Identify which cell holds the provided text, then report its [X, Y] central coordinate. 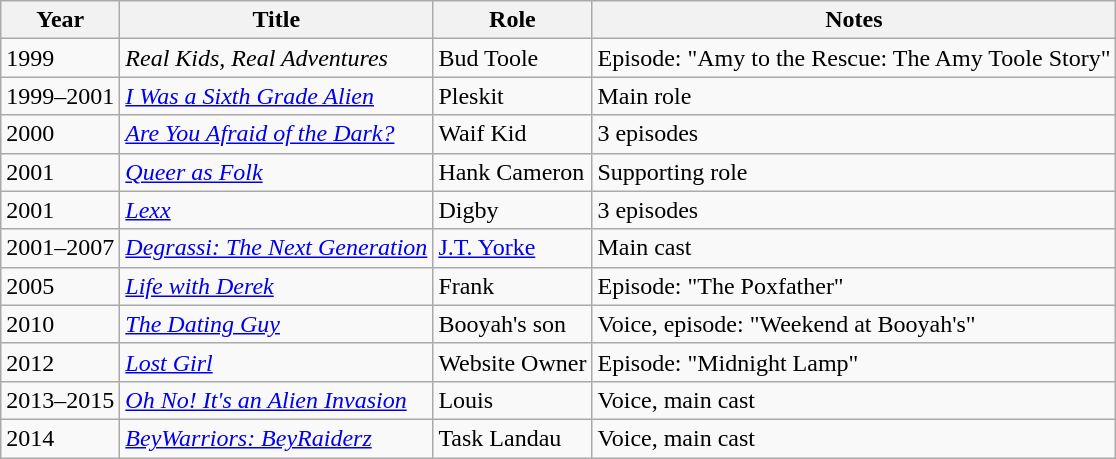
Role [512, 20]
Waif Kid [512, 134]
Lexx [276, 210]
Supporting role [854, 172]
Notes [854, 20]
Episode: "Midnight Lamp" [854, 362]
2005 [60, 286]
Frank [512, 286]
Main cast [854, 248]
2012 [60, 362]
Pleskit [512, 96]
J.T. Yorke [512, 248]
Bud Toole [512, 58]
2001–2007 [60, 248]
Hank Cameron [512, 172]
Are You Afraid of the Dark? [276, 134]
Episode: "The Poxfather" [854, 286]
Episode: "Amy to the Rescue: The Amy Toole Story" [854, 58]
Oh No! It's an Alien Invasion [276, 400]
2010 [60, 324]
1999–2001 [60, 96]
Voice, episode: "Weekend at Booyah's" [854, 324]
Louis [512, 400]
Website Owner [512, 362]
Booyah's son [512, 324]
Digby [512, 210]
The Dating Guy [276, 324]
Title [276, 20]
2013–2015 [60, 400]
Task Landau [512, 438]
Real Kids, Real Adventures [276, 58]
I Was a Sixth Grade Alien [276, 96]
Life with Derek [276, 286]
BeyWarriors: BeyRaiderz [276, 438]
Main role [854, 96]
Year [60, 20]
1999 [60, 58]
Degrassi: The Next Generation [276, 248]
Lost Girl [276, 362]
Queer as Folk [276, 172]
2014 [60, 438]
2000 [60, 134]
